Return the (x, y) coordinate for the center point of the cell that contains the specified text.  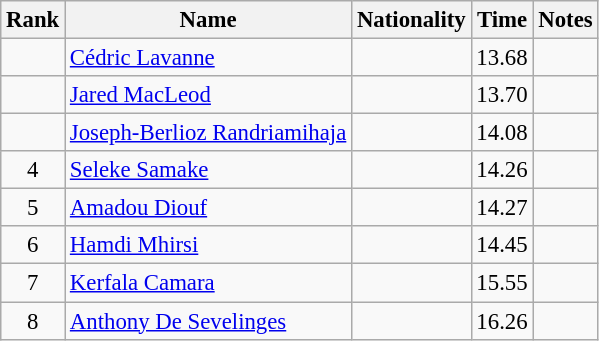
Rank (33, 20)
Anthony De Sevelinges (208, 321)
14.27 (502, 208)
Amadou Diouf (208, 208)
4 (33, 170)
Joseph-Berlioz Randriamihaja (208, 133)
Kerfala Camara (208, 283)
Hamdi Mhirsi (208, 245)
Jared MacLeod (208, 95)
Cédric Lavanne (208, 58)
6 (33, 245)
Notes (566, 20)
Nationality (412, 20)
16.26 (502, 321)
13.70 (502, 95)
14.45 (502, 245)
Seleke Samake (208, 170)
7 (33, 283)
13.68 (502, 58)
8 (33, 321)
Time (502, 20)
14.26 (502, 170)
Name (208, 20)
5 (33, 208)
15.55 (502, 283)
14.08 (502, 133)
